Find where the given text appears and provide that cell's center as [x, y] coordinate. 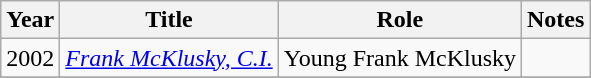
2002 [30, 58]
Notes [556, 20]
Year [30, 20]
Young Frank McKlusky [400, 58]
Role [400, 20]
Title [169, 20]
Frank McKlusky, C.I. [169, 58]
